Identify which cell holds the provided text, then report its (x, y) central coordinate. 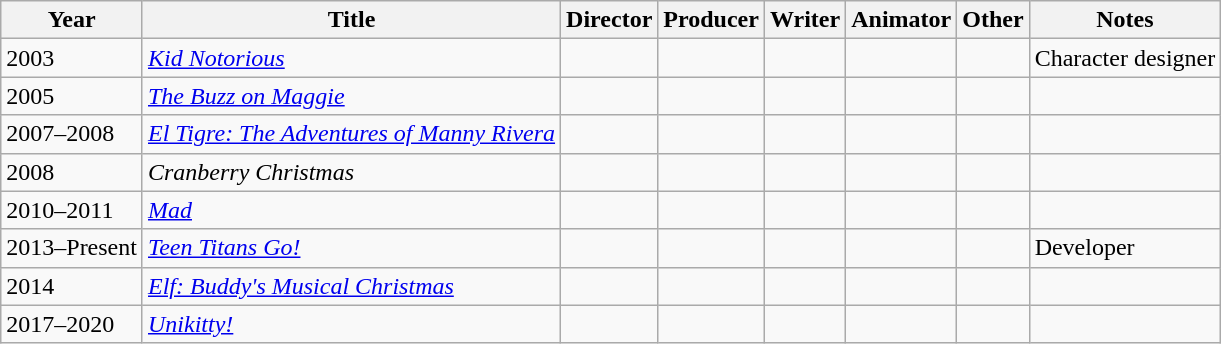
El Tigre: The Adventures of Manny Rivera (351, 134)
2014 (72, 286)
Kid Notorious (351, 58)
2007–2008 (72, 134)
Animator (902, 20)
Teen Titans Go! (351, 248)
2013–Present (72, 248)
Title (351, 20)
2005 (72, 96)
The Buzz on Maggie (351, 96)
2003 (72, 58)
Notes (1125, 20)
Year (72, 20)
2008 (72, 172)
Developer (1125, 248)
2010–2011 (72, 210)
Elf: Buddy's Musical Christmas (351, 286)
Unikitty! (351, 324)
Character designer (1125, 58)
Writer (804, 20)
Cranberry Christmas (351, 172)
2017–2020 (72, 324)
Director (610, 20)
Producer (712, 20)
Mad (351, 210)
Other (993, 20)
